From the cell containing the given text, extract its center point as [x, y] coordinate. 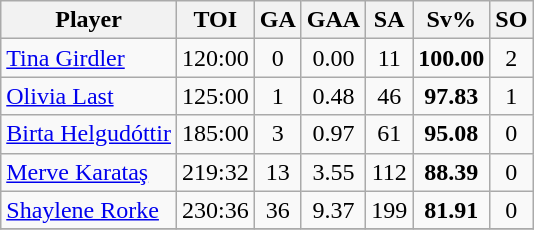
2 [512, 58]
GAA [333, 20]
SO [512, 20]
100.00 [452, 58]
120:00 [215, 58]
9.37 [333, 210]
Tina Girdler [89, 58]
95.08 [452, 134]
Olivia Last [89, 96]
Birta Helgudóttir [89, 134]
GA [278, 20]
Shaylene Rorke [89, 210]
81.91 [452, 210]
11 [390, 58]
219:32 [215, 172]
230:36 [215, 210]
SA [390, 20]
61 [390, 134]
185:00 [215, 134]
Merve Karataş [89, 172]
88.39 [452, 172]
3.55 [333, 172]
0.97 [333, 134]
97.83 [452, 96]
36 [278, 210]
13 [278, 172]
46 [390, 96]
TOI [215, 20]
199 [390, 210]
3 [278, 134]
Sv% [452, 20]
112 [390, 172]
0.00 [333, 58]
Player [89, 20]
125:00 [215, 96]
0.48 [333, 96]
